Scan for the cell matching the given text and deliver its (x, y) coordinate at center. 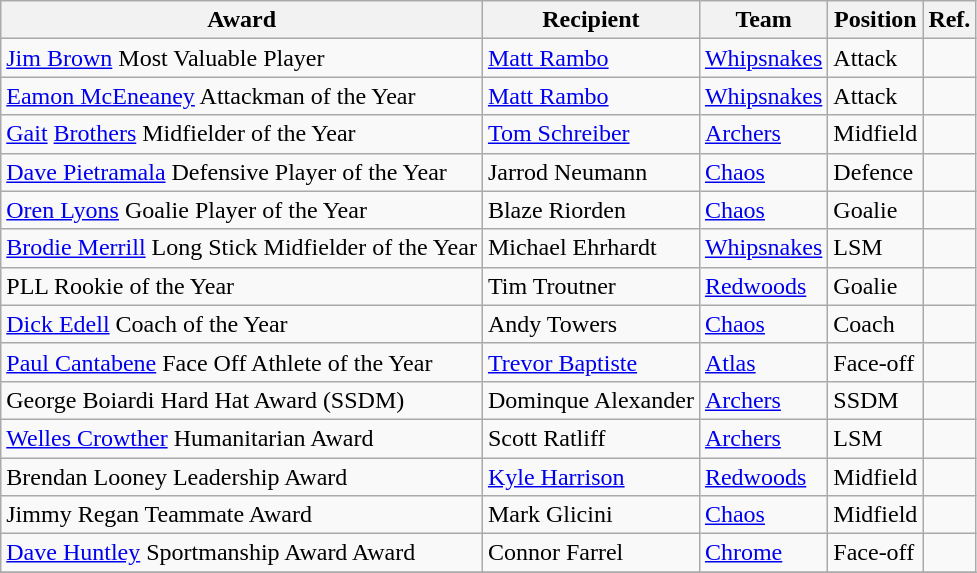
Dick Edell Coach of the Year (242, 324)
Award (242, 20)
Team (763, 20)
Blaze Riorden (590, 210)
Dave Pietramala Defensive Player of the Year (242, 172)
Dave Huntley Sportmanship Award Award (242, 553)
Jim Brown Most Valuable Player (242, 58)
Paul Cantabene Face Off Athlete of the Year (242, 362)
PLL Rookie of the Year (242, 286)
Brodie Merrill Long Stick Midfielder of the Year (242, 248)
Atlas (763, 362)
Gait Brothers Midfielder of the Year (242, 134)
Mark Glicini (590, 515)
George Boiardi Hard Hat Award (SSDM) (242, 400)
Jarrod Neumann (590, 172)
Jimmy Regan Teammate Award (242, 515)
Scott Ratliff (590, 438)
Tom Schreiber (590, 134)
Kyle Harrison (590, 477)
Dominque Alexander (590, 400)
Andy Towers (590, 324)
Trevor Baptiste (590, 362)
Michael Ehrhardt (590, 248)
SSDM (876, 400)
Recipient (590, 20)
Ref. (950, 20)
Welles Crowther Humanitarian Award (242, 438)
Oren Lyons Goalie Player of the Year (242, 210)
Position (876, 20)
Coach (876, 324)
Defence (876, 172)
Chrome (763, 553)
Tim Troutner (590, 286)
Brendan Looney Leadership Award (242, 477)
Connor Farrel (590, 553)
Eamon McEneaney Attackman of the Year (242, 96)
